Capture the cell that displays the provided text and extract its [X, Y] central coordinate. 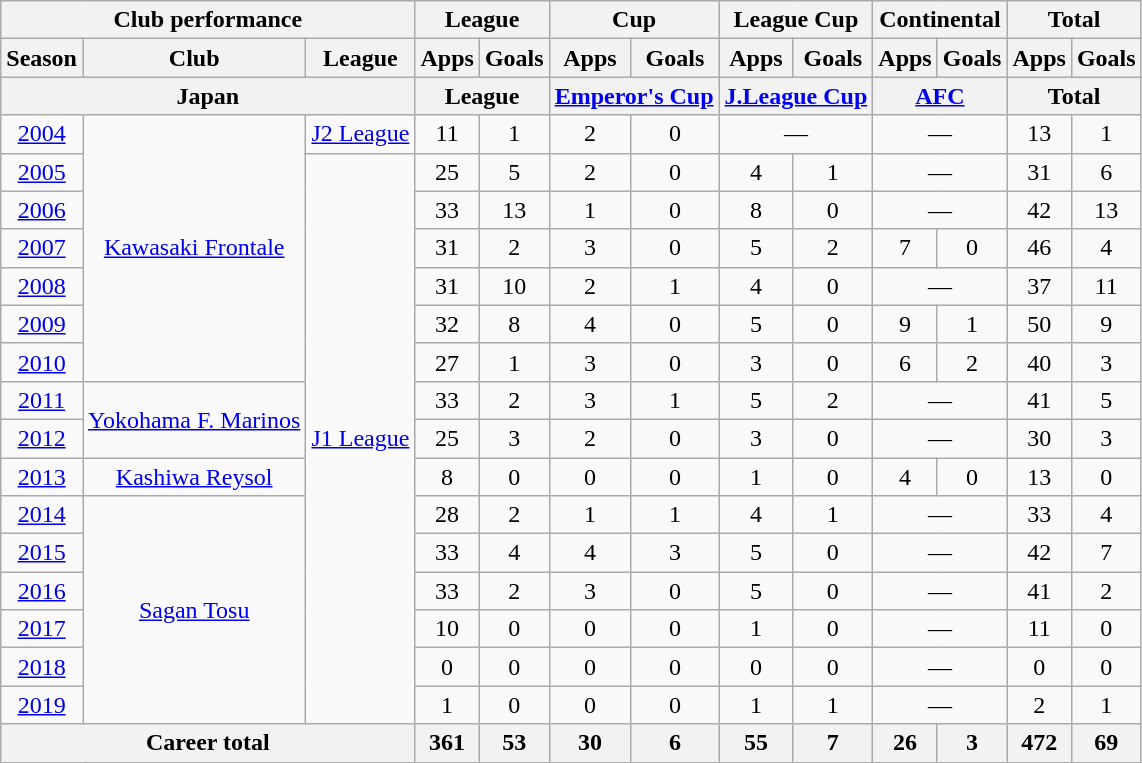
League Cup [796, 20]
2017 [42, 629]
Club [194, 58]
69 [1106, 743]
2007 [42, 248]
J2 League [360, 134]
2012 [42, 438]
37 [1039, 286]
J1 League [360, 438]
50 [1039, 324]
2009 [42, 324]
Japan [208, 96]
32 [447, 324]
27 [447, 362]
53 [514, 743]
46 [1039, 248]
2008 [42, 286]
2004 [42, 134]
Sagan Tosu [194, 610]
J.League Cup [796, 96]
2018 [42, 667]
472 [1039, 743]
Emperor's Cup [634, 96]
2016 [42, 591]
Continental [940, 20]
Kashiwa Reysol [194, 477]
2015 [42, 553]
Cup [634, 20]
2011 [42, 400]
2019 [42, 705]
55 [756, 743]
28 [447, 515]
2005 [42, 172]
2010 [42, 362]
40 [1039, 362]
26 [905, 743]
2014 [42, 515]
Season [42, 58]
Career total [208, 743]
Club performance [208, 20]
2006 [42, 210]
Yokohama F. Marinos [194, 419]
AFC [940, 96]
361 [447, 743]
2013 [42, 477]
Kawasaki Frontale [194, 248]
